Scan for the cell matching the given text and deliver its (x, y) coordinate at center. 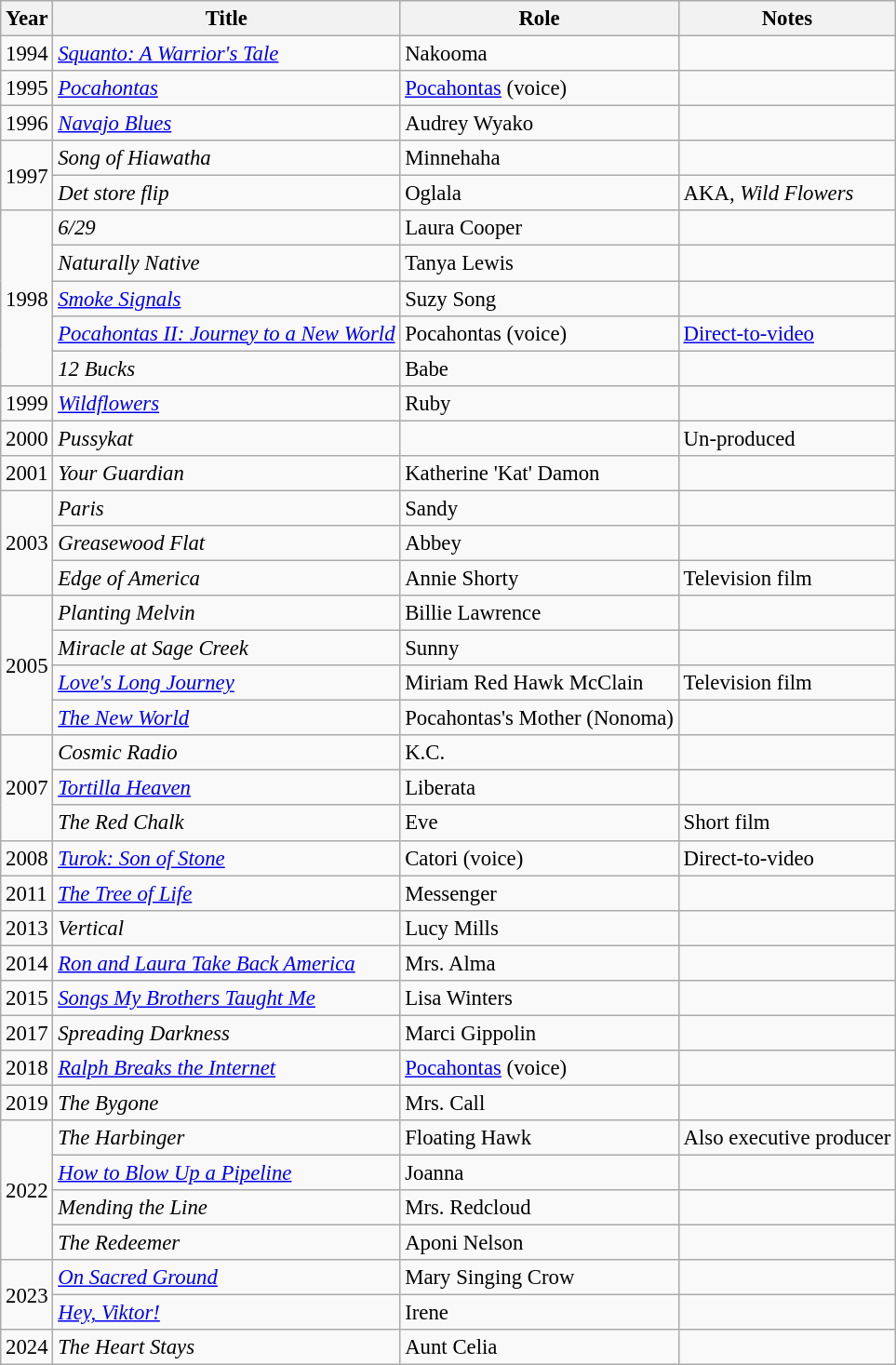
2001 (27, 474)
Planting Melvin (227, 613)
2014 (27, 963)
Lisa Winters (540, 998)
2015 (27, 998)
Ruby (540, 403)
Miracle at Sage Creek (227, 649)
2013 (27, 928)
12 Bucks (227, 368)
1998 (27, 298)
Abbey (540, 543)
Role (540, 19)
Mrs. Alma (540, 963)
Ron and Laura Take Back America (227, 963)
6/29 (227, 228)
Year (27, 19)
Notes (787, 19)
Hey, Viktor! (227, 1313)
Turok: Son of Stone (227, 858)
Eve (540, 823)
Billie Lawrence (540, 613)
Floating Hawk (540, 1138)
Lucy Mills (540, 928)
K.C. (540, 753)
Pocahontas (227, 88)
2017 (27, 1033)
The Tree of Life (227, 893)
Cosmic Radio (227, 753)
1995 (27, 88)
Love's Long Journey (227, 683)
Also executive producer (787, 1138)
2023 (27, 1295)
Sandy (540, 508)
Joanna (540, 1173)
Squanto: A Warrior's Tale (227, 54)
Marci Gippolin (540, 1033)
Tortilla Heaven (227, 788)
Your Guardian (227, 474)
Ralph Breaks the Internet (227, 1068)
The Bygone (227, 1103)
1997 (27, 175)
Edge of America (227, 578)
The Harbinger (227, 1138)
2022 (27, 1190)
Vertical (227, 928)
2018 (27, 1068)
Mrs. Call (540, 1103)
Audrey Wyako (540, 124)
Short film (787, 823)
Title (227, 19)
Aponi Nelson (540, 1243)
Un-produced (787, 438)
Wildflowers (227, 403)
Messenger (540, 893)
Pocahontas's Mother (Nonoma) (540, 718)
1994 (27, 54)
1999 (27, 403)
The New World (227, 718)
Miriam Red Hawk McClain (540, 683)
Mrs. Redcloud (540, 1208)
2003 (27, 543)
Laura Cooper (540, 228)
2000 (27, 438)
Liberata (540, 788)
Pocahontas II: Journey to a New World (227, 333)
Mending the Line (227, 1208)
Songs My Brothers Taught Me (227, 998)
Minnehaha (540, 158)
The Redeemer (227, 1243)
Greasewood Flat (227, 543)
Katherine 'Kat' Damon (540, 474)
Paris (227, 508)
Spreading Darkness (227, 1033)
Oglala (540, 194)
Babe (540, 368)
Nakooma (540, 54)
2011 (27, 893)
How to Blow Up a Pipeline (227, 1173)
1996 (27, 124)
Naturally Native (227, 263)
Suzy Song (540, 299)
2007 (27, 787)
Smoke Signals (227, 299)
2008 (27, 858)
On Sacred Ground (227, 1278)
Pussykat (227, 438)
The Red Chalk (227, 823)
AKA, Wild Flowers (787, 194)
Sunny (540, 649)
Det store flip (227, 194)
Annie Shorty (540, 578)
Catori (voice) (540, 858)
Mary Singing Crow (540, 1278)
2005 (27, 665)
Song of Hiawatha (227, 158)
Tanya Lewis (540, 263)
2019 (27, 1103)
Navajo Blues (227, 124)
Irene (540, 1313)
